Pinpoint the cell where the given text exists, returning its (x, y) midpoint coordinate. 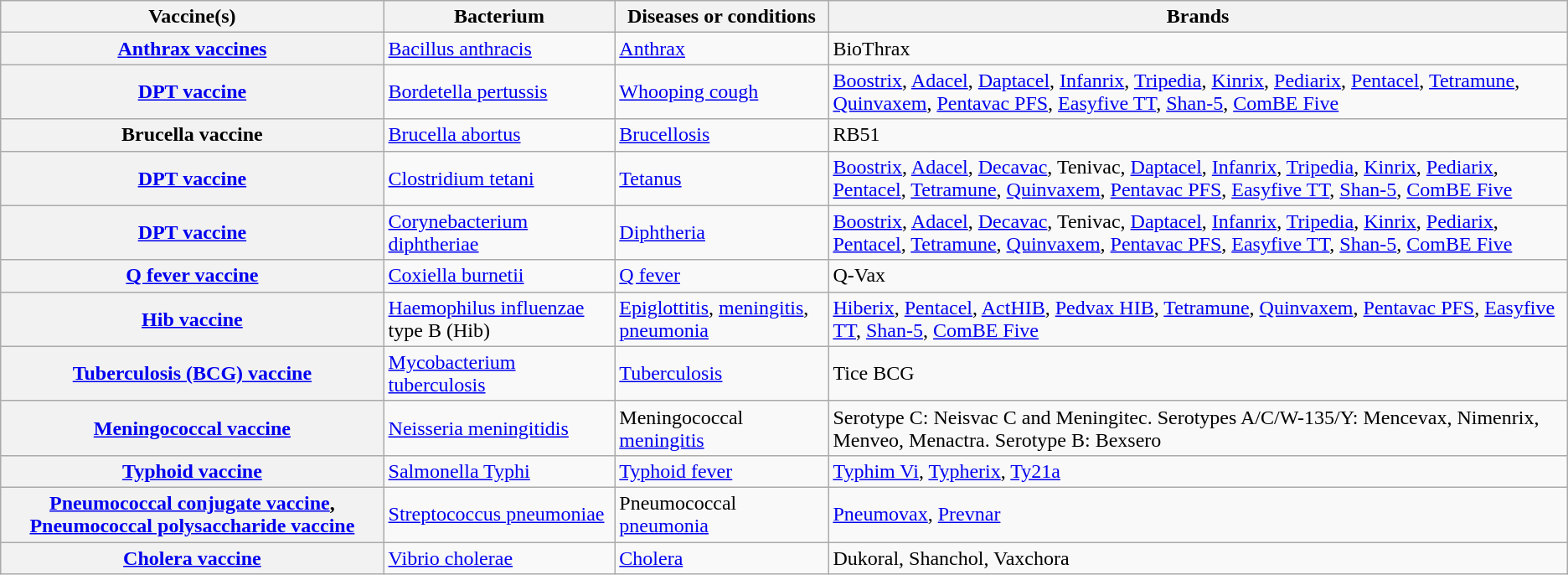
Clostridium tetani (499, 178)
Epiglottitis, meningitis, pneumonia (722, 319)
Typhoid fever (722, 471)
Haemophilus influenzae type B (Hib) (499, 319)
Bacillus anthracis (499, 49)
Typhoid vaccine (193, 471)
Neisseria meningitidis (499, 427)
Diphtheria (722, 233)
BioThrax (1198, 49)
Brucella vaccine (193, 135)
Tuberculosis (BCG) vaccine (193, 374)
Brands (1198, 17)
Pneumovax, Prevnar (1198, 515)
Typhim Vi, Typherix, Ty21a (1198, 471)
Bacterium (499, 17)
Coxiella burnetii (499, 276)
Serotype C: Neisvac C and Meningitec. Serotypes A/C/W-135/Y: Mencevax, Nimenrix, Menveo, Menactra. Serotype B: Bexsero (1198, 427)
Diseases or conditions (722, 17)
Meningococcal vaccine (193, 427)
RB51 (1198, 135)
Brucellosis (722, 135)
Corynebacterium diphtheriae (499, 233)
Tuberculosis (722, 374)
Vibrio cholerae (499, 557)
Vaccine(s) (193, 17)
Q fever vaccine (193, 276)
Tetanus (722, 178)
Cholera vaccine (193, 557)
Anthrax (722, 49)
Anthrax vaccines (193, 49)
Hib vaccine (193, 319)
Q fever (722, 276)
Salmonella Typhi (499, 471)
Meningococcal meningitis (722, 427)
Brucella abortus (499, 135)
Dukoral, Shanchol, Vaxchora (1198, 557)
Tice BCG (1198, 374)
Pneumococcal conjugate vaccine, Pneumococcal polysaccharide vaccine (193, 515)
Streptococcus pneumoniae (499, 515)
Pneumococcal pneumonia (722, 515)
Bordetella pertussis (499, 92)
Q-Vax (1198, 276)
Cholera (722, 557)
Mycobacterium tuberculosis (499, 374)
Hiberix, Pentacel, ActHIB, Pedvax HIB, Tetramune, Quinvaxem, Pentavac PFS, Easyfive TT, Shan-5, ComBE Five (1198, 319)
Boostrix, Adacel, Daptacel, Infanrix, Tripedia, Kinrix, Pediarix, Pentacel, Tetramune, Quinvaxem, Pentavac PFS, Easyfive TT, Shan-5, ComBE Five (1198, 92)
Whooping cough (722, 92)
